Extract the (x, y) coordinate from the center of the cell holding the provided text.  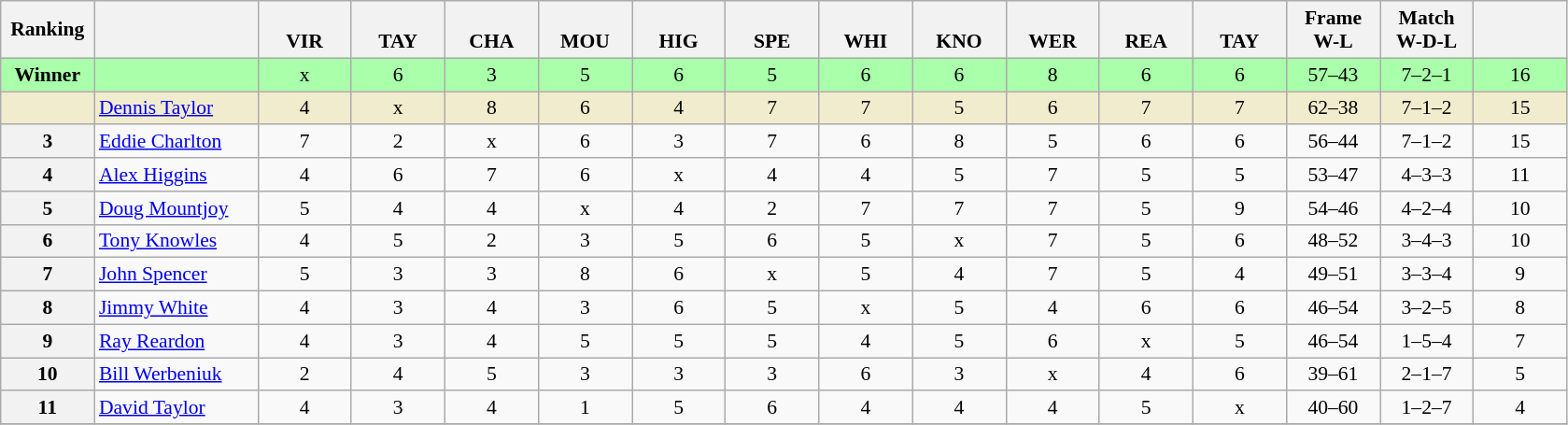
MatchW-D-L (1427, 30)
54–46 (1333, 208)
Eddie Charlton (176, 142)
MOU (585, 30)
Alex Higgins (176, 175)
John Spencer (176, 275)
1 (585, 408)
48–52 (1333, 241)
53–47 (1333, 175)
4–3–3 (1427, 175)
REA (1146, 30)
39–61 (1333, 375)
Doug Mountjoy (176, 208)
CHA (491, 30)
56–44 (1333, 142)
57–43 (1333, 75)
FrameW-L (1333, 30)
3–2–5 (1427, 308)
Dennis Taylor (176, 108)
HIG (678, 30)
4–2–4 (1427, 208)
SPE (772, 30)
VIR (304, 30)
2–1–7 (1427, 375)
3–4–3 (1427, 241)
3–3–4 (1427, 275)
49–51 (1333, 275)
62–38 (1333, 108)
16 (1520, 75)
Winner (48, 75)
WER (1052, 30)
Bill Werbeniuk (176, 375)
7–2–1 (1427, 75)
Jimmy White (176, 308)
Ray Reardon (176, 341)
KNO (959, 30)
David Taylor (176, 408)
Tony Knowles (176, 241)
Ranking (48, 30)
1–2–7 (1427, 408)
40–60 (1333, 408)
WHI (866, 30)
1–5–4 (1427, 341)
